Determine the (x, y) coordinate at the center of the cell enclosing the given text.  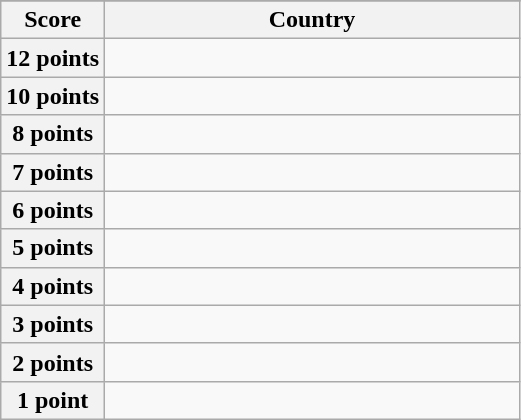
2 points (53, 362)
4 points (53, 286)
10 points (53, 96)
3 points (53, 324)
Country (312, 20)
8 points (53, 134)
12 points (53, 58)
5 points (53, 248)
1 point (53, 400)
Score (53, 20)
6 points (53, 210)
7 points (53, 172)
